Output the (X, Y) coordinate of the center of the cell containing the given text.  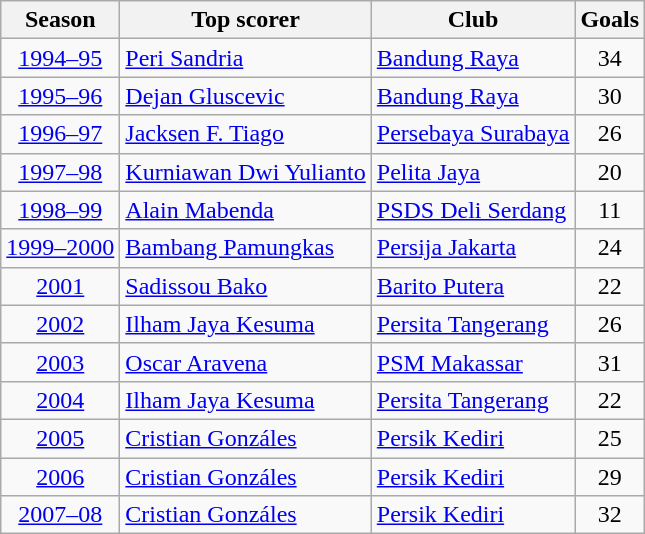
1996–97 (60, 134)
24 (610, 248)
Oscar Aravena (246, 362)
Barito Putera (473, 286)
2002 (60, 324)
1997–98 (60, 172)
Club (473, 20)
1995–96 (60, 96)
Bambang Pamungkas (246, 248)
2007–08 (60, 515)
20 (610, 172)
31 (610, 362)
34 (610, 58)
29 (610, 477)
2001 (60, 286)
Alain Mabenda (246, 210)
25 (610, 438)
2003 (60, 362)
Peri Sandria (246, 58)
Persebaya Surabaya (473, 134)
Season (60, 20)
1999–2000 (60, 248)
1994–95 (60, 58)
Top scorer (246, 20)
PSDS Deli Serdang (473, 210)
Jacksen F. Tiago (246, 134)
2005 (60, 438)
11 (610, 210)
32 (610, 515)
Persija Jakarta (473, 248)
Sadissou Bako (246, 286)
Kurniawan Dwi Yulianto (246, 172)
2004 (60, 400)
Dejan Gluscevic (246, 96)
30 (610, 96)
Goals (610, 20)
1998–99 (60, 210)
2006 (60, 477)
PSM Makassar (473, 362)
Pelita Jaya (473, 172)
